Locate the cell with the specified text and output its (X, Y) center coordinate. 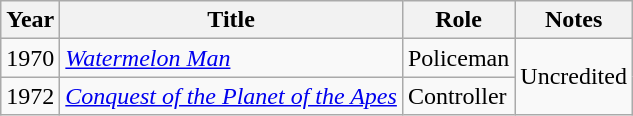
Policeman (458, 58)
Role (458, 20)
Notes (574, 20)
Conquest of the Planet of the Apes (232, 96)
Controller (458, 96)
1970 (30, 58)
Title (232, 20)
Uncredited (574, 77)
Year (30, 20)
Watermelon Man (232, 58)
1972 (30, 96)
